Extract the (X, Y) coordinate from the center of the cell holding the provided text.  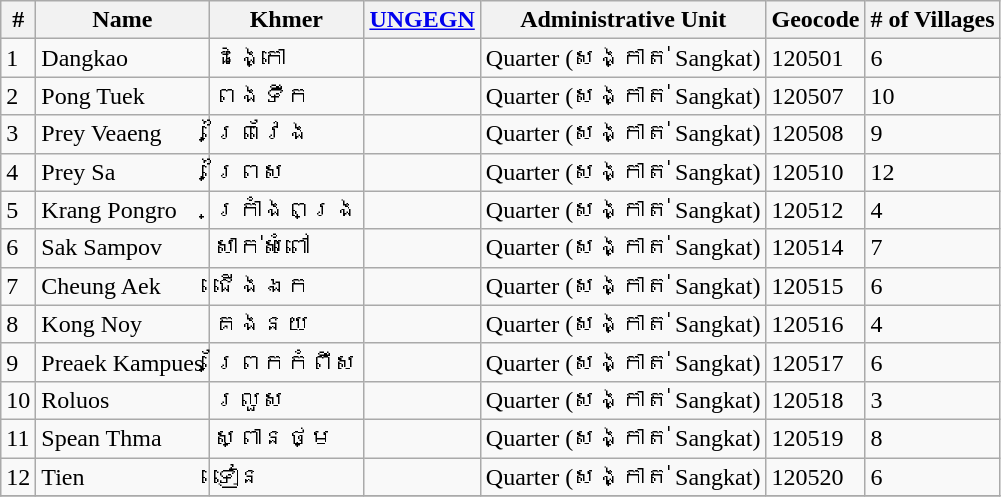
Sak Sampov (122, 248)
គងនយ (286, 324)
រលួស (286, 400)
# of Villages (932, 20)
Cheung Aek (122, 286)
ស្ពានថ្ម (286, 438)
ព្រែកកំពឹស (286, 362)
ពងទឹក (286, 96)
1 (18, 58)
Spean Thma (122, 438)
120514 (816, 248)
Pong Tuek (122, 96)
Roluos (122, 400)
11 (18, 438)
120517 (816, 362)
120507 (816, 96)
Dangkao (122, 58)
5 (18, 210)
Tien (122, 477)
120510 (816, 172)
Name (122, 20)
2 (18, 96)
ទៀន (286, 477)
120515 (816, 286)
Kong Noy (122, 324)
120518 (816, 400)
ជើងឯក (286, 286)
ព្រៃស (286, 172)
Khmer (286, 20)
# (18, 20)
សាក់សំពៅ (286, 248)
ដង្កោ (286, 58)
UNGEGN (422, 20)
120519 (816, 438)
Preaek Kampues (122, 362)
Administrative Unit (623, 20)
120516 (816, 324)
ក្រាំងពង្រ (286, 210)
Krang Pongro (122, 210)
Prey Veaeng (122, 134)
Geocode (816, 20)
ព្រៃវែង (286, 134)
120508 (816, 134)
Prey Sa (122, 172)
120512 (816, 210)
120520 (816, 477)
120501 (816, 58)
